Return (x, y) of the center of cell containing provided text 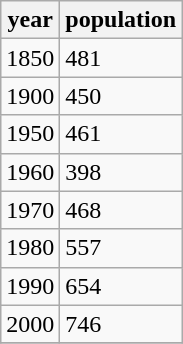
481 (121, 58)
468 (121, 210)
1900 (30, 96)
population (121, 20)
2000 (30, 324)
450 (121, 96)
1850 (30, 58)
398 (121, 172)
1990 (30, 286)
1960 (30, 172)
746 (121, 324)
year (30, 20)
557 (121, 248)
1970 (30, 210)
1950 (30, 134)
654 (121, 286)
461 (121, 134)
1980 (30, 248)
